Provide the [x, y] coordinate of the cell's center where the given text is located.  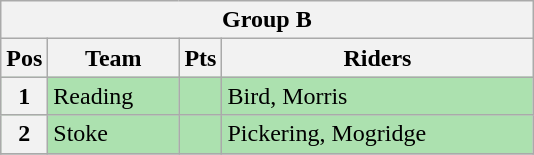
Pts [200, 58]
Group B [267, 20]
2 [24, 134]
Reading [114, 96]
1 [24, 96]
Bird, Morris [378, 96]
Team [114, 58]
Pickering, Mogridge [378, 134]
Stoke [114, 134]
Pos [24, 58]
Riders [378, 58]
